For the text-containing cell, return its midpoint in (X, Y) coordinate format. 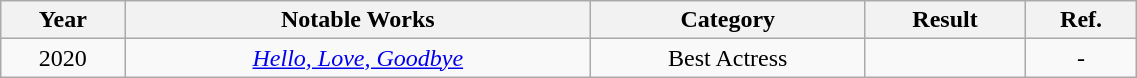
Best Actress (728, 58)
Result (946, 20)
- (1081, 58)
Year (63, 20)
Hello, Love, Goodbye (358, 58)
2020 (63, 58)
Notable Works (358, 20)
Ref. (1081, 20)
Category (728, 20)
